Search for the cell housing the specified text and yield its [X, Y] center coordinate. 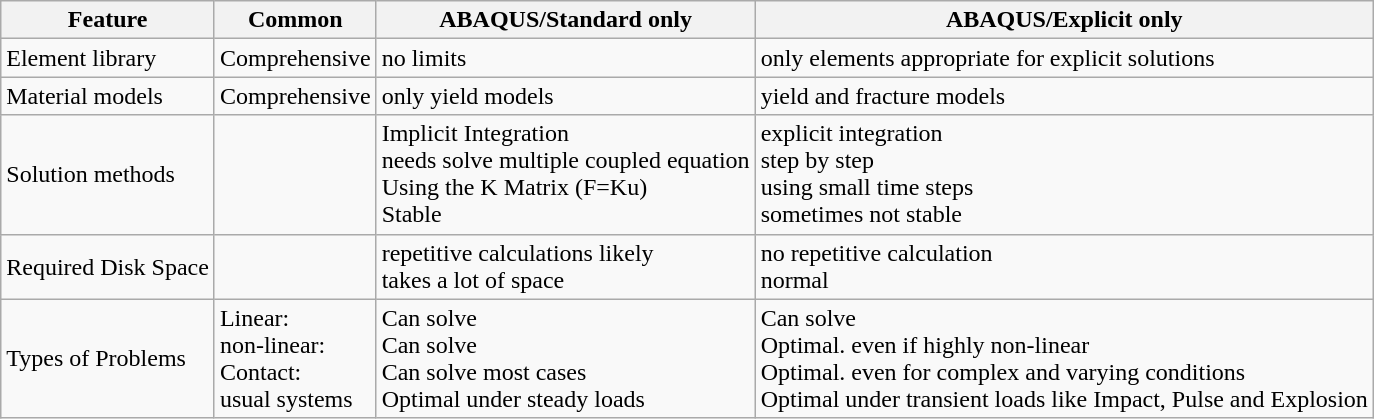
Element library [108, 58]
no repetitive calculationnormal [1064, 266]
Feature [108, 20]
ABAQUS/Explicit only [1064, 20]
Can solveCan solveCan solve most casesOptimal under steady loads [566, 358]
only elements appropriate for explicit solutions [1064, 58]
only yield models [566, 96]
Types of Problems [108, 358]
no limits [566, 58]
Solution methods [108, 174]
Implicit Integrationneeds solve multiple coupled equationUsing the K Matrix (F=Ku)Stable [566, 174]
yield and fracture models [1064, 96]
Required Disk Space [108, 266]
repetitive calculations likely takes a lot of space [566, 266]
ABAQUS/Standard only [566, 20]
Common [295, 20]
Linear:non-linear:Contact:usual systems [295, 358]
Material models [108, 96]
explicit integrationstep by stepusing small time stepssometimes not stable [1064, 174]
